Output the [x, y] coordinate of the center of the cell containing the given text.  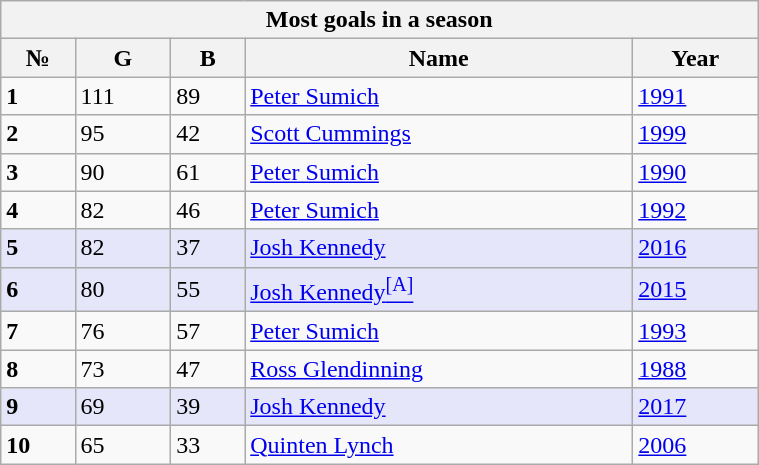
37 [208, 248]
5 [38, 248]
Most goals in a season [380, 20]
10 [38, 445]
Name [439, 58]
80 [123, 290]
Ross Glendinning [439, 369]
Year [696, 58]
1992 [696, 210]
65 [123, 445]
№ [38, 58]
69 [123, 407]
1990 [696, 172]
2 [38, 134]
42 [208, 134]
47 [208, 369]
1991 [696, 96]
6 [38, 290]
Scott Cummings [439, 134]
G [123, 58]
Josh Kennedy[A] [439, 290]
76 [123, 331]
57 [208, 331]
61 [208, 172]
9 [38, 407]
39 [208, 407]
2016 [696, 248]
7 [38, 331]
46 [208, 210]
55 [208, 290]
95 [123, 134]
8 [38, 369]
Quinten Lynch [439, 445]
90 [123, 172]
73 [123, 369]
B [208, 58]
4 [38, 210]
33 [208, 445]
1 [38, 96]
111 [123, 96]
1993 [696, 331]
89 [208, 96]
2015 [696, 290]
2017 [696, 407]
1988 [696, 369]
3 [38, 172]
1999 [696, 134]
2006 [696, 445]
